Extract the [x, y] coordinate from the center of the cell holding the provided text.  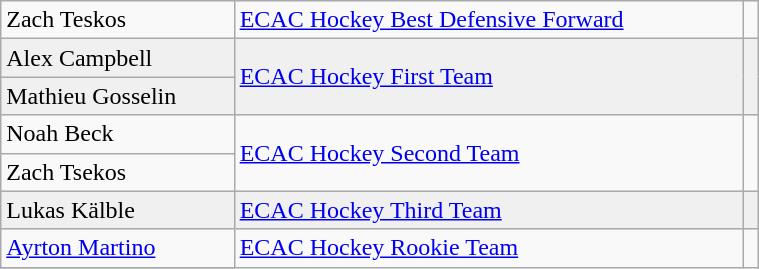
Ayrton Martino [118, 248]
Alex Campbell [118, 58]
Zach Teskos [118, 20]
Mathieu Gosselin [118, 96]
ECAC Hockey First Team [488, 77]
ECAC Hockey Best Defensive Forward [488, 20]
ECAC Hockey Third Team [488, 210]
Noah Beck [118, 134]
ECAC Hockey Rookie Team [488, 248]
Lukas Kälble [118, 210]
Zach Tsekos [118, 172]
ECAC Hockey Second Team [488, 153]
